Return the (x, y) coordinate for the center point of the cell that contains the specified text.  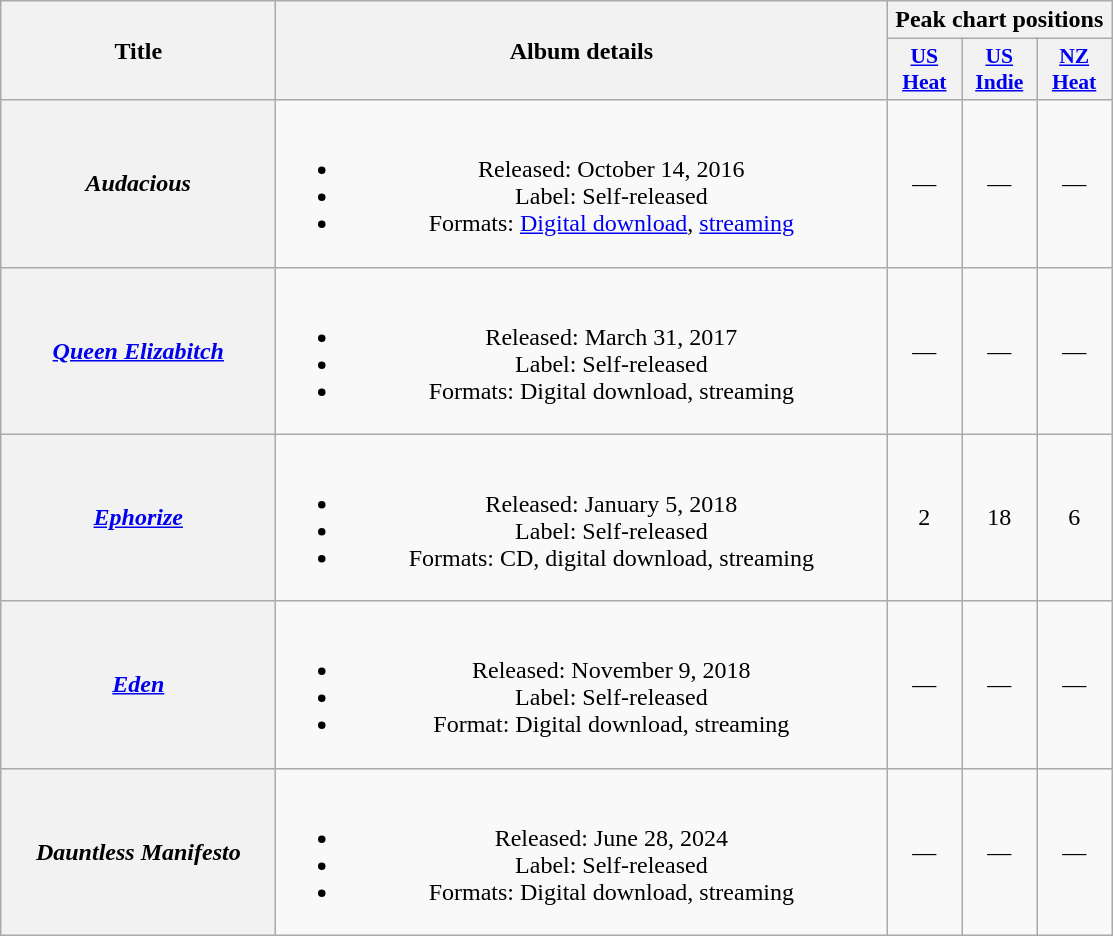
Dauntless Manifesto (138, 852)
18 (1000, 518)
Released: March 31, 2017Label: Self-releasedFormats: Digital download, streaming (582, 350)
2 (924, 518)
NZHeat (1074, 70)
Audacious (138, 184)
Queen Elizabitch (138, 350)
6 (1074, 518)
Released: January 5, 2018Label: Self-releasedFormats: CD, digital download, streaming (582, 518)
Album details (582, 50)
USHeat (924, 70)
Released: November 9, 2018Label: Self-releasedFormat: Digital download, streaming (582, 684)
Released: October 14, 2016Label: Self-releasedFormats: Digital download, streaming (582, 184)
Ephorize (138, 518)
Peak chart positions (1000, 20)
USIndie (1000, 70)
Released: June 28, 2024Label: Self-releasedFormats: Digital download, streaming (582, 852)
Eden (138, 684)
Title (138, 50)
